Provide the (x, y) coordinate of the cell's center where the given text is located.  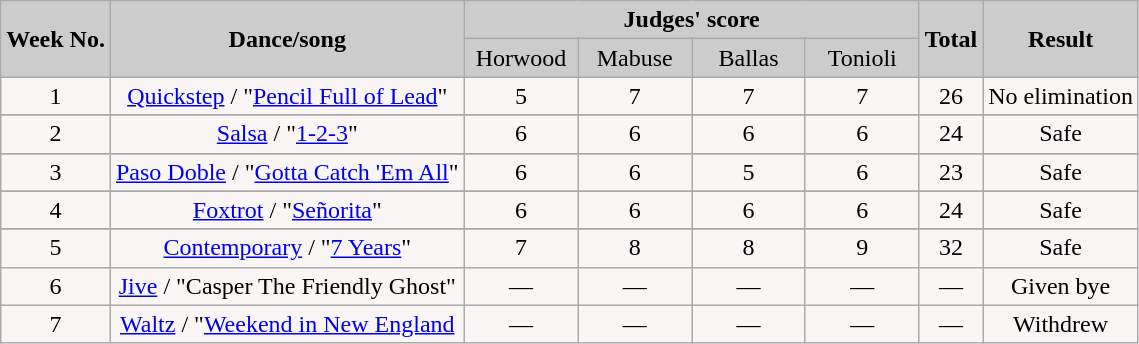
Result (1061, 39)
Horwood (521, 58)
32 (951, 248)
Foxtrot / "Señorita" (287, 210)
Given bye (1061, 286)
Quickstep / "Pencil Full of Lead" (287, 96)
1 (56, 96)
Tonioli (862, 58)
Withdrew (1061, 324)
Mabuse (635, 58)
Total (951, 39)
3 (56, 172)
Week No. (56, 39)
4 (56, 210)
2 (56, 134)
Dance/song (287, 39)
No elimination (1061, 96)
26 (951, 96)
Paso Doble / "Gotta Catch 'Em All" (287, 172)
23 (951, 172)
Waltz / "Weekend in New England (287, 324)
Jive / "Casper The Friendly Ghost" (287, 286)
Judges' score (692, 20)
Salsa / "1-2-3" (287, 134)
Contemporary / "7 Years" (287, 248)
9 (862, 248)
Ballas (749, 58)
